From the cell containing the given text, extract its center point as (X, Y) coordinate. 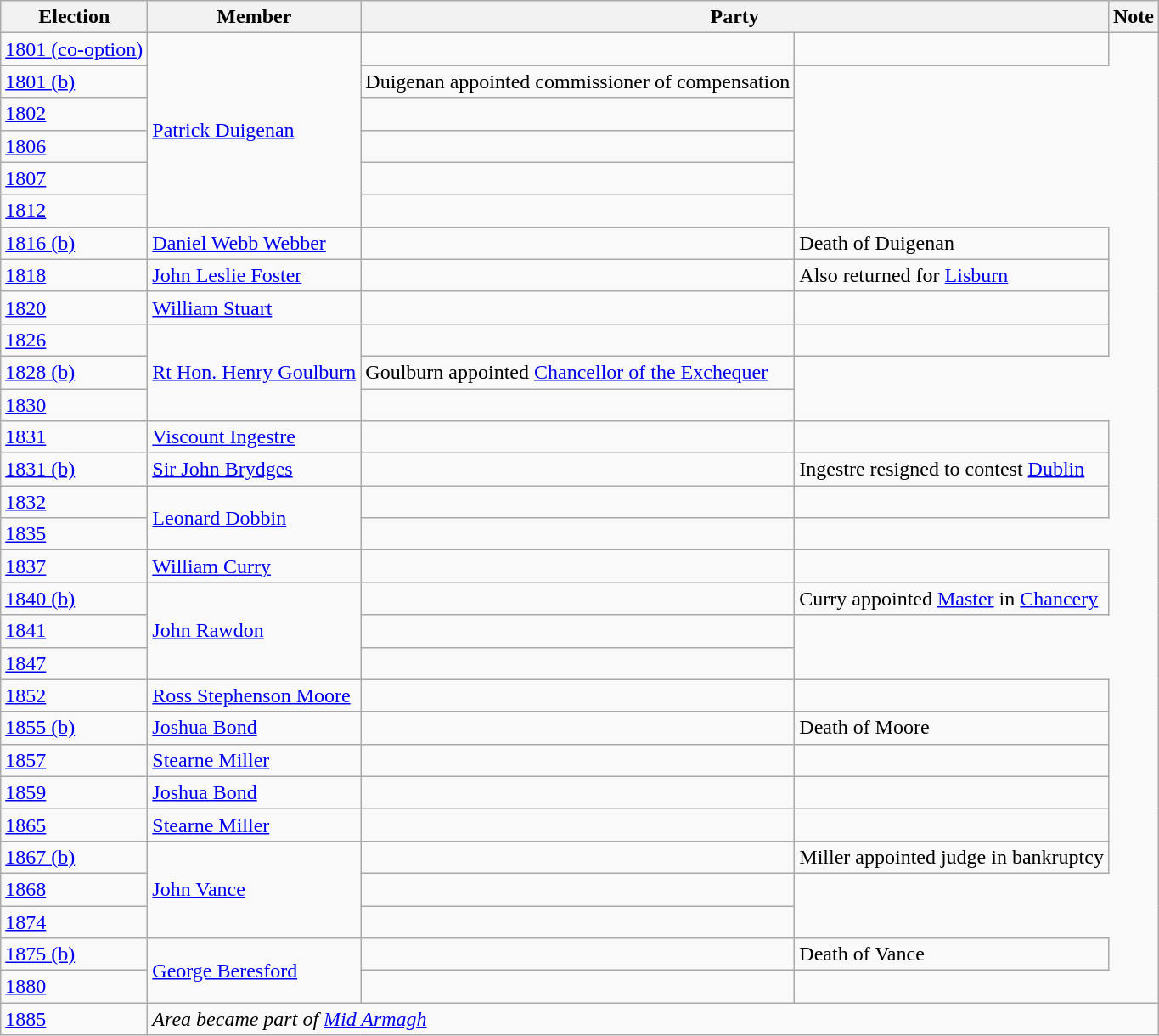
Note (1133, 17)
John Rawdon (255, 631)
Ross Stephenson Moore (255, 695)
1837 (75, 566)
1830 (75, 405)
1880 (75, 987)
1801 (b) (75, 82)
Rt Hon. Henry Goulburn (255, 372)
1841 (75, 631)
Curry appointed Master in Chancery (952, 599)
Sir John Brydges (255, 470)
1857 (75, 760)
1812 (75, 211)
William Curry (255, 566)
1847 (75, 663)
Viscount Ingestre (255, 437)
Daniel Webb Webber (255, 243)
1859 (75, 792)
Death of Vance (952, 954)
1874 (75, 921)
1831 (75, 437)
Miller appointed judge in bankruptcy (952, 857)
1868 (75, 889)
Party (735, 17)
1802 (75, 114)
Area became part of Mid Armagh (654, 1019)
1826 (75, 340)
Election (75, 17)
1875 (b) (75, 954)
Leonard Dobbin (255, 518)
William Stuart (255, 307)
1801 (co-option) (75, 49)
Death of Moore (952, 728)
1828 (b) (75, 372)
1852 (75, 695)
1840 (b) (75, 599)
1835 (75, 534)
1885 (75, 1019)
Member (255, 17)
1816 (b) (75, 243)
Goulburn appointed Chancellor of the Exchequer (577, 372)
Also returned for Lisburn (952, 275)
1806 (75, 146)
George Beresford (255, 971)
1820 (75, 307)
Death of Duigenan (952, 243)
1865 (75, 825)
1818 (75, 275)
1855 (b) (75, 728)
Duigenan appointed commissioner of compensation (577, 82)
John Vance (255, 889)
1831 (b) (75, 470)
John Leslie Foster (255, 275)
1807 (75, 178)
1832 (75, 502)
1867 (b) (75, 857)
Ingestre resigned to contest Dublin (952, 470)
Patrick Duigenan (255, 130)
